Scan for the cell matching the given text and deliver its (x, y) coordinate at center. 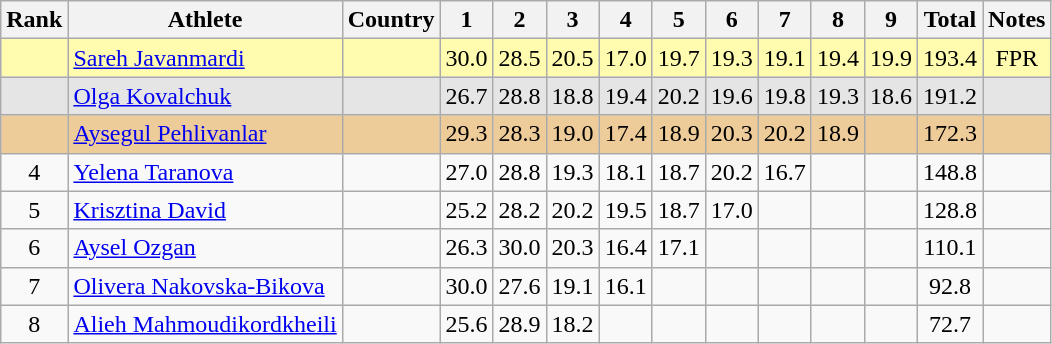
Olivera Nakovska-Bikova (205, 286)
16.1 (626, 286)
FPR (1017, 58)
19.6 (732, 96)
19.7 (678, 58)
26.3 (466, 248)
28.3 (520, 134)
17.1 (678, 248)
Country (391, 20)
18.6 (890, 96)
Rank (34, 20)
19.8 (784, 96)
19.9 (890, 58)
148.8 (950, 172)
18.1 (626, 172)
92.8 (950, 286)
128.8 (950, 210)
27.6 (520, 286)
25.2 (466, 210)
Sareh Javanmardi (205, 58)
2 (520, 20)
110.1 (950, 248)
26.7 (466, 96)
Krisztina David (205, 210)
Total (950, 20)
Aysel Ozgan (205, 248)
72.7 (950, 324)
18.8 (572, 96)
172.3 (950, 134)
191.2 (950, 96)
17.4 (626, 134)
19.5 (626, 210)
28.9 (520, 324)
3 (572, 20)
27.0 (466, 172)
28.5 (520, 58)
Alieh Mahmoudikordkheili (205, 324)
9 (890, 20)
19.0 (572, 134)
29.3 (466, 134)
Yelena Taranova (205, 172)
16.7 (784, 172)
28.2 (520, 210)
Olga Kovalchuk (205, 96)
20.5 (572, 58)
1 (466, 20)
Notes (1017, 20)
16.4 (626, 248)
193.4 (950, 58)
Aysegul Pehlivanlar (205, 134)
18.2 (572, 324)
25.6 (466, 324)
Athlete (205, 20)
